For the text-containing cell, return its midpoint in [x, y] coordinate format. 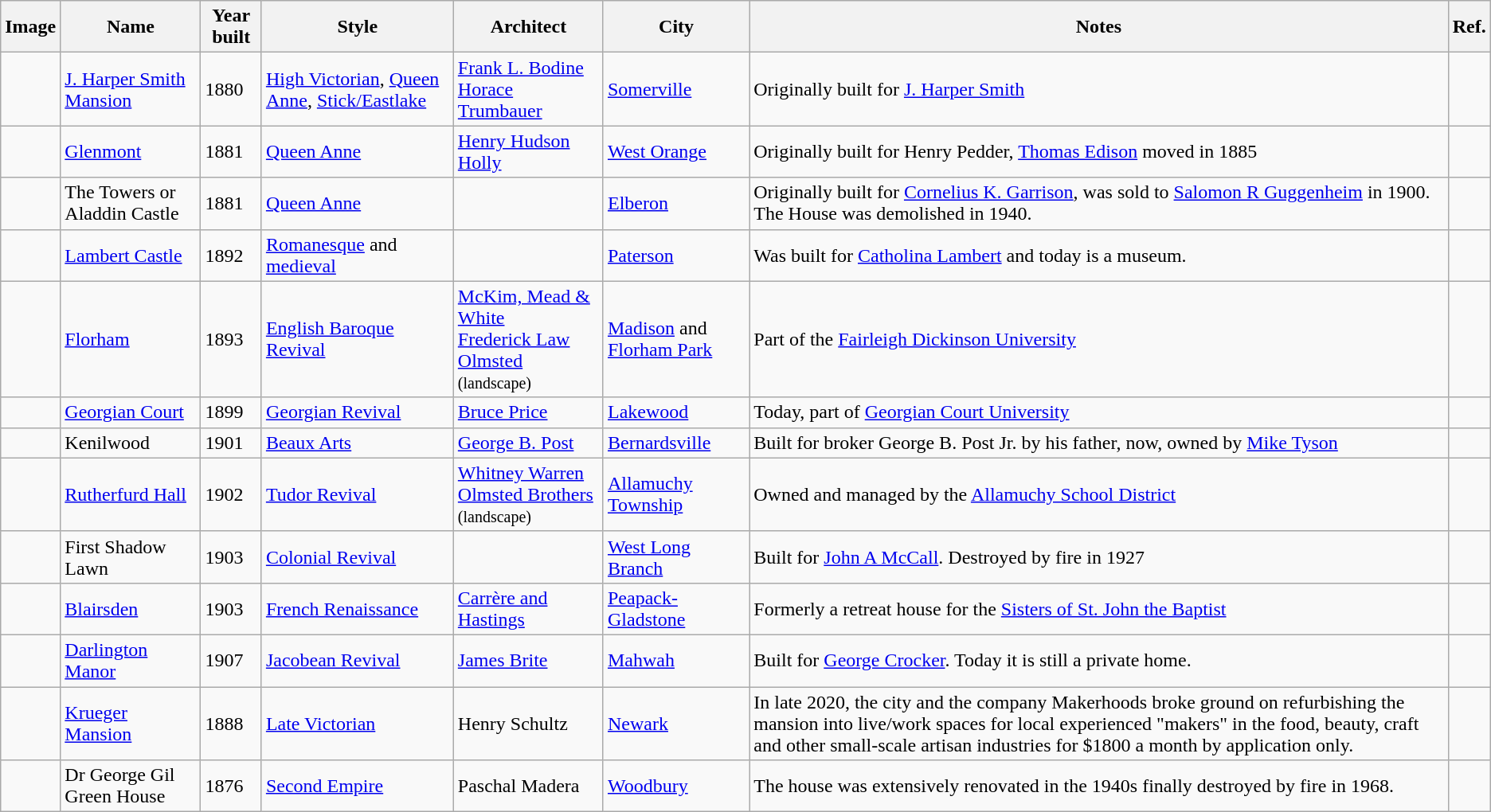
Built for John A McCall. Destroyed by fire in 1927 [1099, 557]
Carrère and Hastings [528, 608]
Ref. [1469, 27]
Jacobean Revival [357, 661]
Tudor Revival [357, 494]
West Long Branch [675, 557]
Bernardsville [675, 443]
Newark [675, 723]
Glenmont [131, 151]
James Brite [528, 661]
Bruce Price [528, 412]
Frank L. BodineHorace Trumbauer [528, 89]
Formerly a retreat house for the Sisters of St. John the Baptist [1099, 608]
First Shadow Lawn [131, 557]
Year built [231, 27]
Woodbury [675, 787]
1880 [231, 89]
Lambert Castle [131, 255]
Today, part of Georgian Court University [1099, 412]
Part of the Fairleigh Dickinson University [1099, 339]
1876 [231, 787]
Image [30, 27]
English Baroque Revival [357, 339]
Henry Schultz [528, 723]
1892 [231, 255]
Allamuchy Township [675, 494]
Built for George Crocker. Today it is still a private home. [1099, 661]
Krueger Mansion [131, 723]
Mahwah [675, 661]
Architect [528, 27]
McKim, Mead & WhiteFrederick Law Olmsted (landscape) [528, 339]
Georgian Revival [357, 412]
Paschal Madera [528, 787]
Rutherfurd Hall [131, 494]
Second Empire [357, 787]
Peapack-Gladstone [675, 608]
Built for broker George B. Post Jr. by his father, now, owned by Mike Tyson [1099, 443]
Madison and Florham Park [675, 339]
Romanesque and medieval [357, 255]
Somerville [675, 89]
High Victorian, Queen Anne, Stick/Eastlake [357, 89]
Style [357, 27]
Kenilwood [131, 443]
1893 [231, 339]
Late Victorian [357, 723]
West Orange [675, 151]
1907 [231, 661]
Lakewood [675, 412]
Whitney WarrenOlmsted Brothers (landscape) [528, 494]
The house was extensively renovated in the 1940s finally destroyed by fire in 1968. [1099, 787]
Dr George Gil Green House [131, 787]
1899 [231, 412]
Originally built for Henry Pedder, Thomas Edison moved in 1885 [1099, 151]
J. Harper Smith Mansion [131, 89]
Originally built for Cornelius K. Garrison, was sold to Salomon R Guggenheim in 1900. The House was demolished in 1940. [1099, 204]
City [675, 27]
1902 [231, 494]
George B. Post [528, 443]
Originally built for J. Harper Smith [1099, 89]
Darlington Manor [131, 661]
Was built for Catholina Lambert and today is a museum. [1099, 255]
1888 [231, 723]
1901 [231, 443]
Georgian Court [131, 412]
Elberon [675, 204]
Name [131, 27]
The Towers or Aladdin Castle [131, 204]
Colonial Revival [357, 557]
Florham [131, 339]
French Renaissance [357, 608]
Notes [1099, 27]
Henry Hudson Holly [528, 151]
Paterson [675, 255]
Blairsden [131, 608]
Beaux Arts [357, 443]
Owned and managed by the Allamuchy School District [1099, 494]
